Output the (x, y) coordinate of the center of the cell containing the given text.  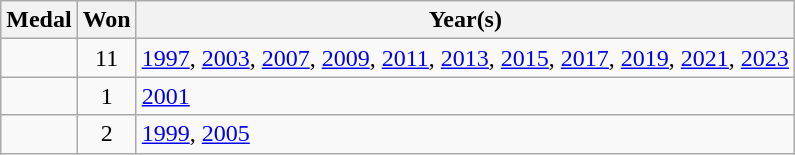
Won (106, 20)
1999, 2005 (465, 134)
2001 (465, 96)
2 (106, 134)
Year(s) (465, 20)
1 (106, 96)
11 (106, 58)
1997, 2003, 2007, 2009, 2011, 2013, 2015, 2017, 2019, 2021, 2023 (465, 58)
Medal (39, 20)
